Pinpoint the cell where the given text exists, returning its [x, y] midpoint coordinate. 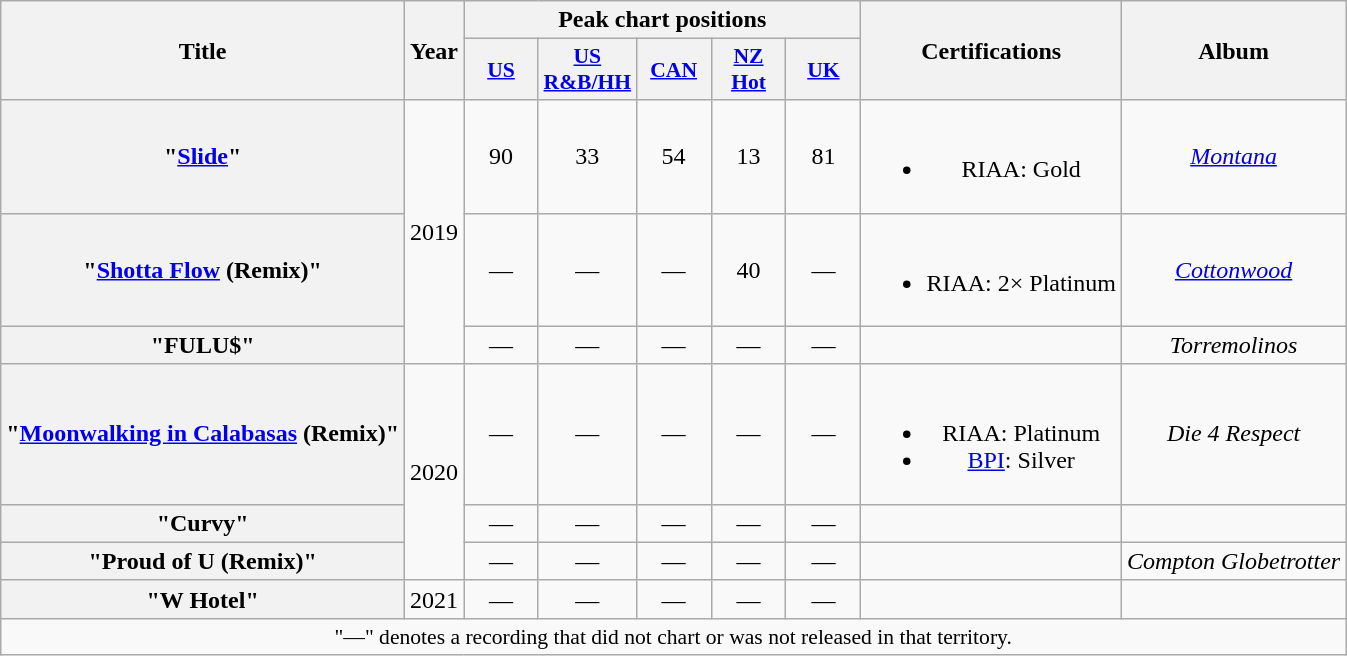
Title [203, 50]
Album [1233, 50]
Montana [1233, 156]
2019 [434, 232]
US [502, 70]
Compton Globetrotter [1233, 561]
2020 [434, 472]
"Moonwalking in Calabasas (Remix)" [203, 434]
USR&B/HH [587, 70]
"W Hotel" [203, 599]
"Proud of U (Remix)" [203, 561]
Year [434, 50]
"Curvy" [203, 523]
2021 [434, 599]
Die 4 Respect [1233, 434]
"Shotta Flow (Remix)" [203, 270]
Peak chart positions [662, 20]
RIAA: PlatinumBPI: Silver [992, 434]
Certifications [992, 50]
"Slide" [203, 156]
54 [674, 156]
90 [502, 156]
CAN [674, 70]
40 [748, 270]
RIAA: 2× Platinum [992, 270]
"—" denotes a recording that did not chart or was not released in that territory. [674, 636]
Torremolinos [1233, 345]
UK [824, 70]
33 [587, 156]
NZHot [748, 70]
"FULU$" [203, 345]
RIAA: Gold [992, 156]
81 [824, 156]
13 [748, 156]
Cottonwood [1233, 270]
